Determine the [x, y] coordinate at the center of the cell enclosing the given text.  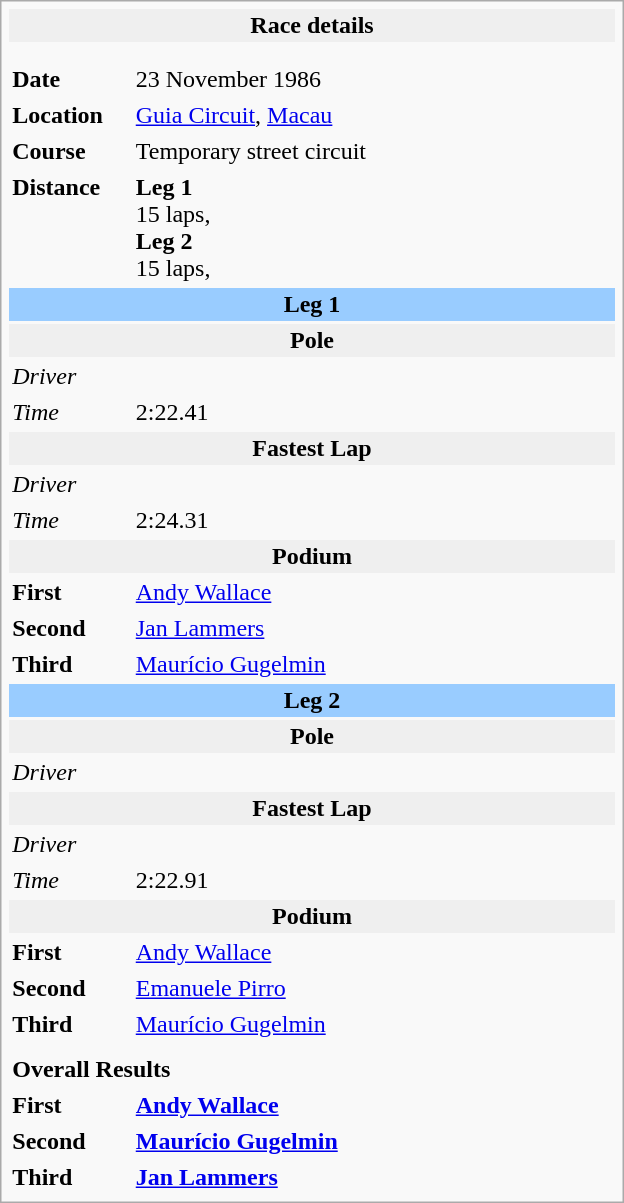
Guia Circuit, Macau [374, 116]
Leg 2 [312, 700]
Course [69, 152]
Date [69, 80]
Leg 115 laps, Leg 215 laps, [374, 228]
Location [69, 116]
2:24.31 [374, 520]
2:22.41 [374, 412]
23 November 1986 [374, 80]
Race details [312, 26]
Emanuele Pirro [374, 988]
Overall Results [312, 1070]
2:22.91 [374, 880]
Leg 1 [312, 304]
Temporary street circuit [374, 152]
Distance [69, 228]
